Pinpoint the cell where the given text exists, returning its [X, Y] midpoint coordinate. 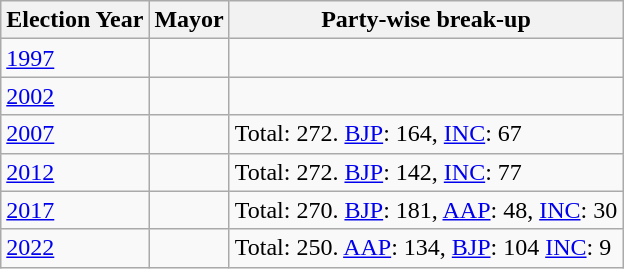
2017 [75, 210]
Total: 250. AAP: 134, BJP: 104 INC: 9 [426, 248]
1997 [75, 58]
2002 [75, 96]
2022 [75, 248]
Total: 270. BJP: 181, AAP: 48, INC: 30 [426, 210]
Election Year [75, 20]
Party-wise break-up [426, 20]
Total: 272. BJP: 142, INC: 77 [426, 172]
2012 [75, 172]
2007 [75, 134]
Total: 272. BJP: 164, INC: 67 [426, 134]
Mayor [189, 20]
